Capture the cell that displays the provided text and extract its [X, Y] central coordinate. 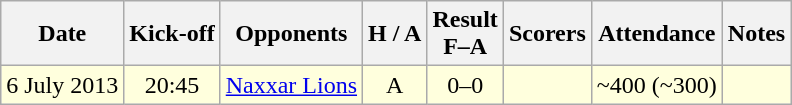
Kick-off [172, 34]
Attendance [656, 34]
H / A [395, 34]
0–0 [465, 85]
A [395, 85]
Naxxar Lions [291, 85]
~400 (~300) [656, 85]
Date [62, 34]
ResultF–A [465, 34]
Opponents [291, 34]
20:45 [172, 85]
6 July 2013 [62, 85]
Scorers [547, 34]
Notes [756, 34]
